Pinpoint the cell where the given text exists, returning its (x, y) midpoint coordinate. 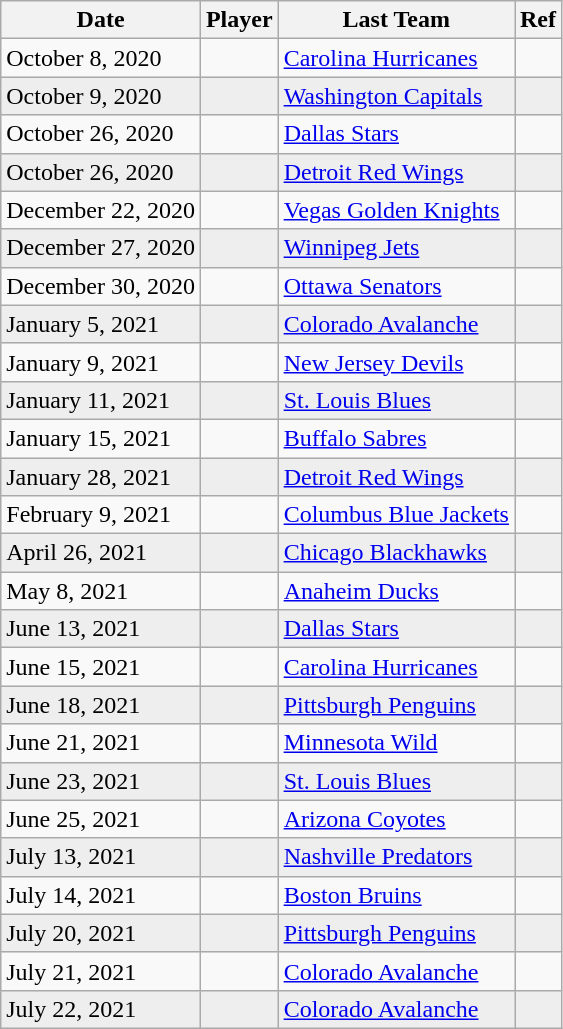
January 11, 2021 (101, 400)
February 9, 2021 (101, 515)
June 13, 2021 (101, 629)
Minnesota Wild (396, 743)
Boston Bruins (396, 895)
June 25, 2021 (101, 819)
Washington Capitals (396, 96)
July 21, 2021 (101, 971)
January 5, 2021 (101, 324)
Player (239, 20)
January 15, 2021 (101, 438)
December 22, 2020 (101, 210)
June 18, 2021 (101, 705)
Vegas Golden Knights (396, 210)
January 9, 2021 (101, 362)
April 26, 2021 (101, 553)
Ref (538, 20)
Winnipeg Jets (396, 248)
June 15, 2021 (101, 667)
July 13, 2021 (101, 857)
July 14, 2021 (101, 895)
Nashville Predators (396, 857)
October 9, 2020 (101, 96)
May 8, 2021 (101, 591)
New Jersey Devils (396, 362)
October 8, 2020 (101, 58)
Last Team (396, 20)
Anaheim Ducks (396, 591)
Ottawa Senators (396, 286)
Buffalo Sabres (396, 438)
December 30, 2020 (101, 286)
July 22, 2021 (101, 1009)
Arizona Coyotes (396, 819)
January 28, 2021 (101, 477)
June 21, 2021 (101, 743)
December 27, 2020 (101, 248)
Date (101, 20)
Chicago Blackhawks (396, 553)
June 23, 2021 (101, 781)
July 20, 2021 (101, 933)
Columbus Blue Jackets (396, 515)
